Search for the cell housing the specified text and yield its (X, Y) center coordinate. 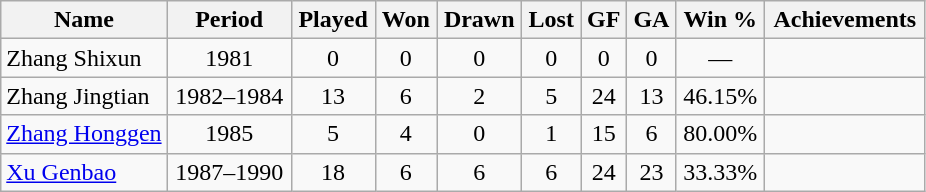
Xu Genbao (84, 172)
1987–1990 (229, 172)
Achievements (845, 20)
33.33% (720, 172)
Zhang Shixun (84, 58)
Period (229, 20)
— (720, 58)
Drawn (480, 20)
Win % (720, 20)
18 (333, 172)
Zhang Jingtian (84, 96)
15 (604, 134)
Lost (552, 20)
Played (333, 20)
2 (480, 96)
GA (652, 20)
23 (652, 172)
1 (552, 134)
1985 (229, 134)
GF (604, 20)
Name (84, 20)
4 (406, 134)
Won (406, 20)
1982–1984 (229, 96)
46.15% (720, 96)
1981 (229, 58)
80.00% (720, 134)
Zhang Honggen (84, 134)
